Detect which cell encompasses the target text, then output its (X, Y) center coordinate. 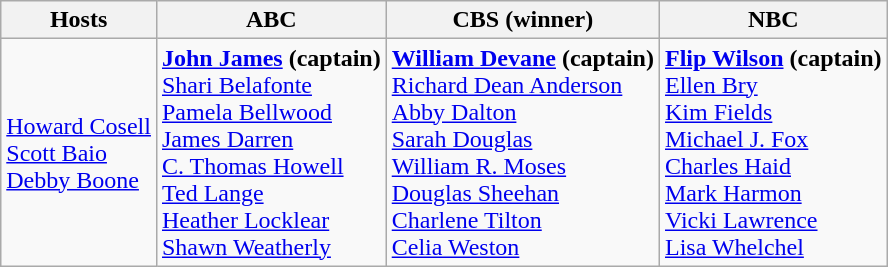
Flip Wilson (captain)Ellen BryKim FieldsMichael J. FoxCharles HaidMark HarmonVicki LawrenceLisa Whelchel (773, 152)
CBS (winner) (522, 20)
John James (captain)Shari BelafontePamela BellwoodJames DarrenC. Thomas HowellTed LangeHeather LocklearShawn Weatherly (271, 152)
Howard CosellScott BaioDebby Boone (79, 152)
ABC (271, 20)
NBC (773, 20)
William Devane (captain)Richard Dean AndersonAbby DaltonSarah DouglasWilliam R. MosesDouglas SheehanCharlene TiltonCelia Weston (522, 152)
Hosts (79, 20)
